From the cell containing the given text, extract its center point as (x, y) coordinate. 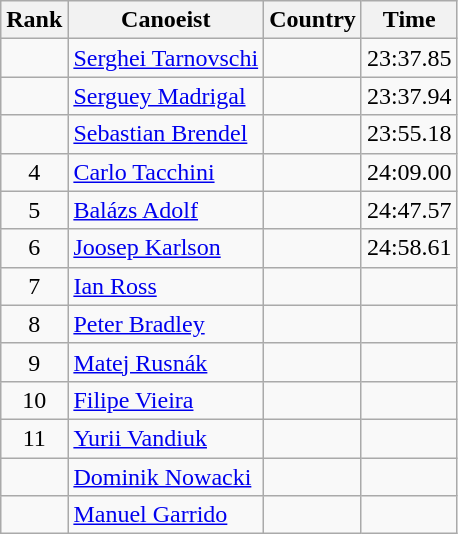
Yurii Vandiuk (166, 438)
23:55.18 (409, 134)
Carlo Tacchini (166, 172)
11 (34, 438)
Serghei Tarnovschi (166, 58)
6 (34, 248)
24:58.61 (409, 248)
8 (34, 324)
24:09.00 (409, 172)
Country (313, 20)
Joosep Karlson (166, 248)
9 (34, 362)
Balázs Adolf (166, 210)
Filipe Vieira (166, 400)
10 (34, 400)
Sebastian Brendel (166, 134)
Rank (34, 20)
24:47.57 (409, 210)
Dominik Nowacki (166, 477)
Time (409, 20)
Ian Ross (166, 286)
5 (34, 210)
Manuel Garrido (166, 515)
Peter Bradley (166, 324)
7 (34, 286)
4 (34, 172)
Canoeist (166, 20)
23:37.94 (409, 96)
23:37.85 (409, 58)
Serguey Madrigal (166, 96)
Matej Rusnák (166, 362)
